For the text-containing cell, return its midpoint in [X, Y] coordinate format. 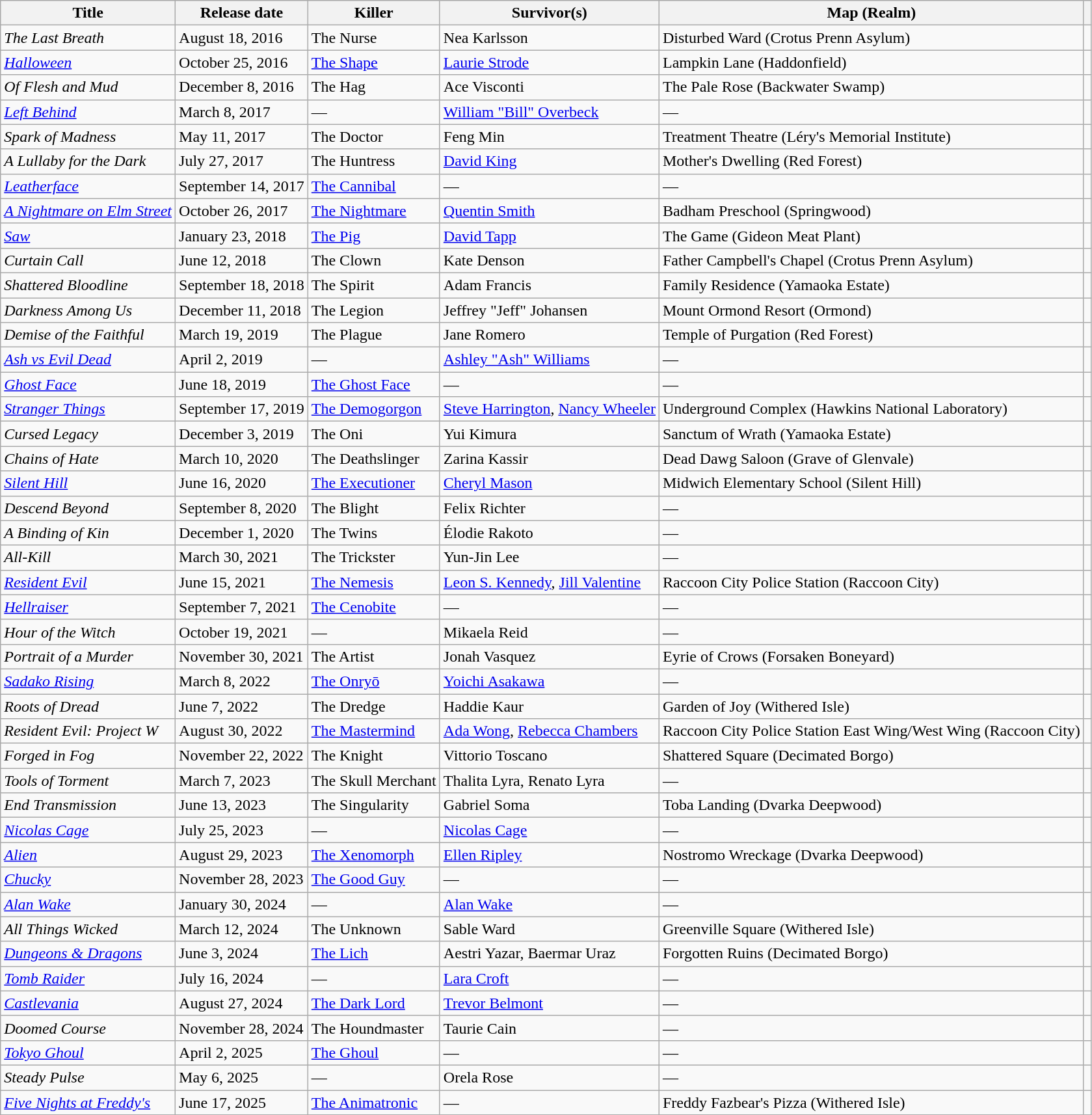
The Demogorgon [373, 409]
December 3, 2019 [242, 434]
June 7, 2022 [242, 706]
December 8, 2016 [242, 87]
December 1, 2020 [242, 533]
Felix Richter [549, 508]
March 7, 2023 [242, 781]
Mikaela Reid [549, 632]
The Pig [373, 235]
Forged in Fog [88, 756]
The Nurse [373, 38]
July 16, 2024 [242, 978]
Roots of Dread [88, 706]
October 26, 2017 [242, 211]
Cursed Legacy [88, 434]
Spark of Madness [88, 137]
Eyrie of Crows (Forsaken Boneyard) [872, 656]
Left Behind [88, 112]
Zarina Kassir [549, 459]
April 2, 2025 [242, 1053]
Tokyo Ghoul [88, 1053]
End Transmission [88, 805]
The Twins [373, 533]
June 3, 2024 [242, 954]
Steady Pulse [88, 1077]
Aestri Yazar, Baermar Uraz [549, 954]
Raccoon City Police Station East Wing/West Wing (Raccoon City) [872, 731]
Midwich Elementary School (Silent Hill) [872, 483]
Doomed Course [88, 1028]
The Xenomorph [373, 855]
Nea Karlsson [549, 38]
Curtain Call [88, 260]
Of Flesh and Mud [88, 87]
Badham Preschool (Springwood) [872, 211]
Vittorio Toscano [549, 756]
Alien [88, 855]
The Huntress [373, 161]
Ash vs Evil Dead [88, 360]
Darkness Among Us [88, 310]
Gabriel Soma [549, 805]
Greenville Square (Withered Isle) [872, 929]
March 10, 2020 [242, 459]
The Executioner [373, 483]
Ada Wong, Rebecca Chambers [549, 731]
The Dredge [373, 706]
Taurie Cain [549, 1028]
The Mastermind [373, 731]
Forgotten Ruins (Decimated Borgo) [872, 954]
Descend Beyond [88, 508]
March 12, 2024 [242, 929]
Dead Dawg Saloon (Grave of Glenvale) [872, 459]
July 25, 2023 [242, 830]
A Nightmare on Elm Street [88, 211]
Temple of Purgation (Red Forest) [872, 335]
March 8, 2017 [242, 112]
The Houndmaster [373, 1028]
The Hag [373, 87]
The Clown [373, 260]
Underground Complex (Hawkins National Laboratory) [872, 409]
The Deathslinger [373, 459]
November 22, 2022 [242, 756]
March 8, 2022 [242, 681]
July 27, 2017 [242, 161]
September 8, 2020 [242, 508]
September 14, 2017 [242, 186]
March 19, 2019 [242, 335]
Kate Denson [549, 260]
Treatment Theatre (Léry's Memorial Institute) [872, 137]
Father Campbell's Chapel (Crotus Prenn Asylum) [872, 260]
November 28, 2023 [242, 880]
Adam Francis [549, 285]
Halloween [88, 62]
The Good Guy [373, 880]
The Plague [373, 335]
Sanctum of Wrath (Yamaoka Estate) [872, 434]
Map (Realm) [872, 13]
September 7, 2021 [242, 607]
Hour of the Witch [88, 632]
Tools of Torment [88, 781]
Chains of Hate [88, 459]
Killer [373, 13]
The Cenobite [373, 607]
The Oni [373, 434]
The Onryō [373, 681]
Yoichi Asakawa [549, 681]
Chucky [88, 880]
December 11, 2018 [242, 310]
June 15, 2021 [242, 582]
August 29, 2023 [242, 855]
The Pale Rose (Backwater Swamp) [872, 87]
David Tapp [549, 235]
The Game (Gideon Meat Plant) [872, 235]
The Dark Lord [373, 1003]
Toba Landing (Dvarka Deepwood) [872, 805]
Steve Harrington, Nancy Wheeler [549, 409]
Demise of the Faithful [88, 335]
June 17, 2025 [242, 1103]
Mother's Dwelling (Red Forest) [872, 161]
October 19, 2021 [242, 632]
August 18, 2016 [242, 38]
Shattered Bloodline [88, 285]
May 6, 2025 [242, 1077]
Lara Croft [549, 978]
Release date [242, 13]
Mount Ormond Resort (Ormond) [872, 310]
Sable Ward [549, 929]
Jeffrey "Jeff" Johansen [549, 310]
The Legion [373, 310]
Sadako Rising [88, 681]
Stranger Things [88, 409]
Resident Evil: Project W [88, 731]
Raccoon City Police Station (Raccoon City) [872, 582]
Disturbed Ward (Crotus Prenn Asylum) [872, 38]
Freddy Fazbear's Pizza (Withered Isle) [872, 1103]
Tomb Raider [88, 978]
Jonah Vasquez [549, 656]
Leatherface [88, 186]
The Shape [373, 62]
June 16, 2020 [242, 483]
Dungeons & Dragons [88, 954]
Yun-Jin Lee [549, 557]
August 27, 2024 [242, 1003]
All Things Wicked [88, 929]
The Skull Merchant [373, 781]
The Unknown [373, 929]
The Nightmare [373, 211]
The Lich [373, 954]
The Knight [373, 756]
November 30, 2021 [242, 656]
April 2, 2019 [242, 360]
May 11, 2017 [242, 137]
Five Nights at Freddy's [88, 1103]
Laurie Strode [549, 62]
David King [549, 161]
Orela Rose [549, 1077]
Survivor(s) [549, 13]
The Ghost Face [373, 384]
Garden of Joy (Withered Isle) [872, 706]
September 18, 2018 [242, 285]
Élodie Rakoto [549, 533]
Title [88, 13]
June 13, 2023 [242, 805]
Trevor Belmont [549, 1003]
Feng Min [549, 137]
The Trickster [373, 557]
August 30, 2022 [242, 731]
Ellen Ripley [549, 855]
June 12, 2018 [242, 260]
Silent Hill [88, 483]
Shattered Square (Decimated Borgo) [872, 756]
The Cannibal [373, 186]
Cheryl Mason [549, 483]
Hellraiser [88, 607]
September 17, 2019 [242, 409]
January 30, 2024 [242, 904]
All-Kill [88, 557]
The Ghoul [373, 1053]
The Singularity [373, 805]
Nostromo Wreckage (Dvarka Deepwood) [872, 855]
A Lullaby for the Dark [88, 161]
Saw [88, 235]
William "Bill" Overbeck [549, 112]
Ashley "Ash" Williams [549, 360]
November 28, 2024 [242, 1028]
Resident Evil [88, 582]
Portrait of a Murder [88, 656]
The Spirit [373, 285]
Leon S. Kennedy, Jill Valentine [549, 582]
The Artist [373, 656]
Family Residence (Yamaoka Estate) [872, 285]
Castlevania [88, 1003]
Haddie Kaur [549, 706]
The Nemesis [373, 582]
The Blight [373, 508]
A Binding of Kin [88, 533]
Lampkin Lane (Haddonfield) [872, 62]
Jane Romero [549, 335]
Ghost Face [88, 384]
Quentin Smith [549, 211]
June 18, 2019 [242, 384]
The Last Breath [88, 38]
October 25, 2016 [242, 62]
The Animatronic [373, 1103]
Thalita Lyra, Renato Lyra [549, 781]
January 23, 2018 [242, 235]
March 30, 2021 [242, 557]
Yui Kimura [549, 434]
Ace Visconti [549, 87]
The Doctor [373, 137]
